Determine the [X, Y] coordinate at the center of the cell enclosing the given text.  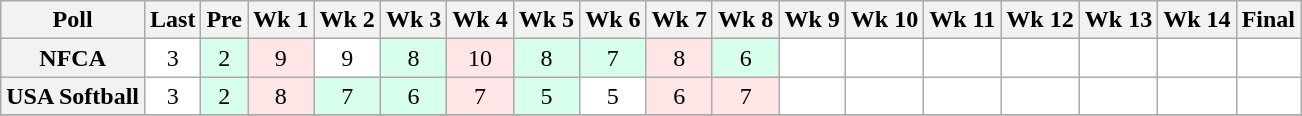
USA Softball [73, 96]
Wk 7 [679, 20]
Wk 5 [546, 20]
Final [1268, 20]
Wk 8 [745, 20]
Wk 11 [962, 20]
Poll [73, 20]
Pre [224, 20]
Wk 6 [613, 20]
Wk 13 [1118, 20]
Wk 12 [1040, 20]
Wk 9 [812, 20]
10 [480, 58]
NFCA [73, 58]
Wk 3 [413, 20]
Wk 10 [884, 20]
Wk 1 [281, 20]
Wk 4 [480, 20]
Wk 14 [1197, 20]
Wk 2 [347, 20]
Last [173, 20]
